Scan for the cell matching the given text and deliver its [x, y] coordinate at center. 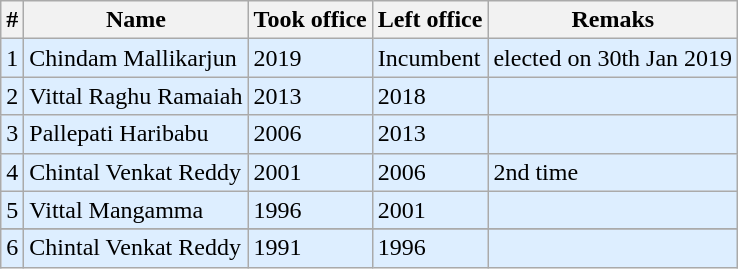
2019 [310, 58]
2nd time [613, 172]
Took office [310, 20]
Remaks [613, 20]
Incumbent [430, 58]
6 [12, 248]
Vittal Raghu Ramaiah [136, 96]
4 [12, 172]
Vittal Mangamma [136, 210]
elected on 30th Jan 2019 [613, 58]
Left office [430, 20]
1 [12, 58]
Name [136, 20]
3 [12, 134]
Chindam Mallikarjun [136, 58]
1991 [310, 248]
5 [12, 210]
2 [12, 96]
# [12, 20]
Pallepati Haribabu [136, 134]
2018 [430, 96]
